Find where the given text appears and provide that cell's center as (x, y) coordinate. 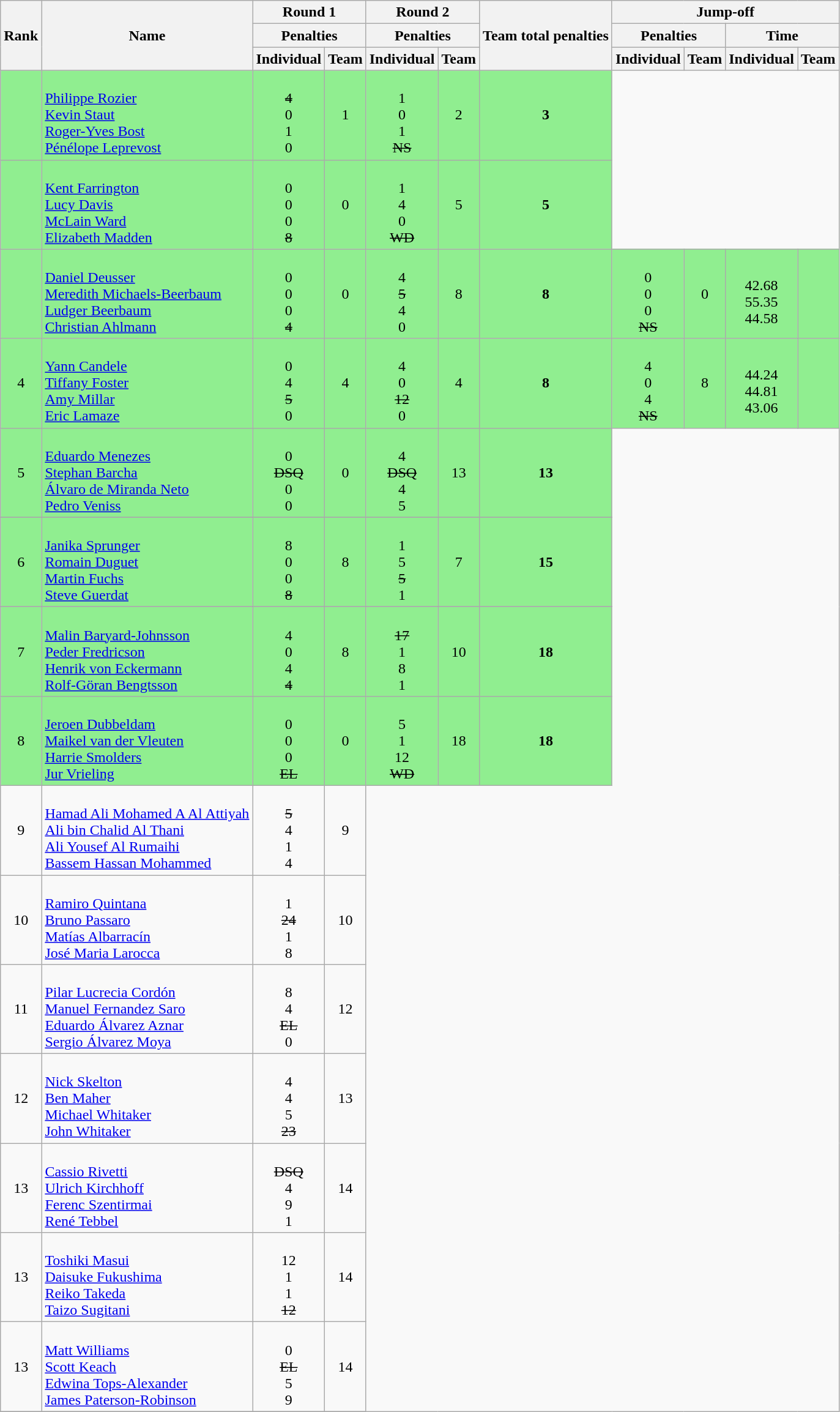
121112 (289, 1277)
44523 (289, 1099)
3 (546, 115)
5414 (289, 830)
0DSQ00 (289, 473)
140WD (402, 204)
4044 (289, 651)
84EL0 (289, 1009)
DSQ491 (289, 1188)
Kent Farrington Lucy Davis McLain Ward Elizabeth Madden (147, 204)
Malin Baryard-JohnssonPeder FredricsonHenrik von EckermannRolf-Göran Bengtsson (147, 651)
4540 (402, 294)
000EL (289, 741)
5112WD (402, 741)
12418 (289, 920)
0008 (289, 204)
Philippe Rozier Kevin Staut Roger-Yves Bost Pénélope Leprevost (147, 115)
4DSQ45 (402, 473)
2 (459, 115)
Yann CandeleTiffany FosterAmy MillarEric Lamaze (147, 383)
Round 1 (310, 12)
Name (147, 35)
000NS (648, 294)
Team total penalties (546, 35)
Eduardo MenezesStephan BarchaÁlvaro de Miranda NetoPedro Veniss (147, 473)
Matt WilliamsScott KeachEdwina Tops-AlexanderJames Paterson-Robinson (147, 1367)
17181 (402, 651)
15 (546, 562)
Jeroen DubbeldamMaikel van der VleutenHarrie SmoldersJur Vrieling (147, 741)
Daniel DeusserMeredith Michaels-BeerbaumLudger BeerbaumChristian Ahlmann (147, 294)
101NS (402, 115)
Round 2 (422, 12)
Pilar Lucrecia CordónManuel Fernandez SaroEduardo Álvarez AznarSergio Álvarez Moya (147, 1009)
44.2444.8143.06 (762, 383)
Janika SprungerRomain DuguetMartin FuchsSteve Guerdat (147, 562)
Toshiki MasuiDaisuke FukushimaReiko TakedaTaizo Sugitani (147, 1277)
404NS (648, 383)
Cassio RivettiUlrich KirchhoffFerenc SzentirmaiRené Tebbel (147, 1188)
0004 (289, 294)
Rank (21, 35)
Jump-off (726, 12)
42.6855.3544.58 (762, 294)
1 (346, 115)
6 (21, 562)
Hamad Ali Mohamed A Al AttiyahAli bin Chalid Al ThaniAli Yousef Al RumaihiBassem Hassan Mohammed (147, 830)
40120 (402, 383)
1551 (402, 562)
4010 (289, 115)
0450 (289, 383)
Ramiro QuintanaBruno PassaroMatías AlbarracínJosé Maria Larocca (147, 920)
0EL59 (289, 1367)
Time (782, 35)
11 (21, 1009)
Nick SkeltonBen MaherMichael WhitakerJohn Whitaker (147, 1099)
8008 (289, 562)
